From the cell containing the given text, extract its center point as [X, Y] coordinate. 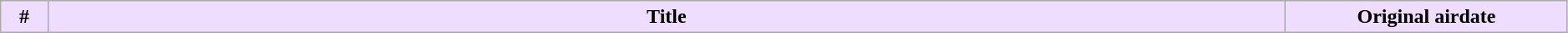
Original airdate [1427, 17]
# [24, 17]
Title [667, 17]
